Output the (X, Y) coordinate of the center of the cell containing the given text.  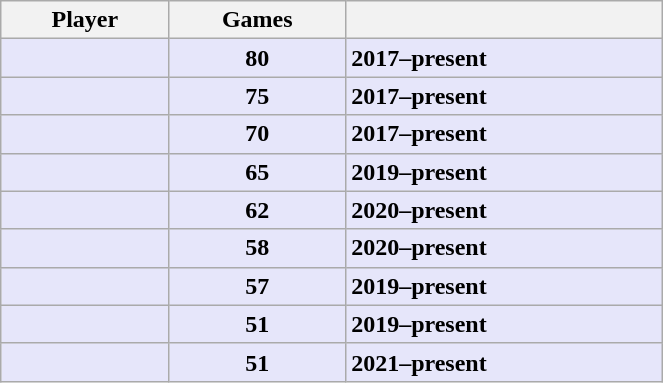
57 (258, 286)
Games (258, 20)
2021–present (504, 362)
75 (258, 96)
80 (258, 58)
Player (85, 20)
62 (258, 210)
70 (258, 134)
58 (258, 248)
65 (258, 172)
